Determine the (X, Y) coordinate at the center of the cell enclosing the given text.  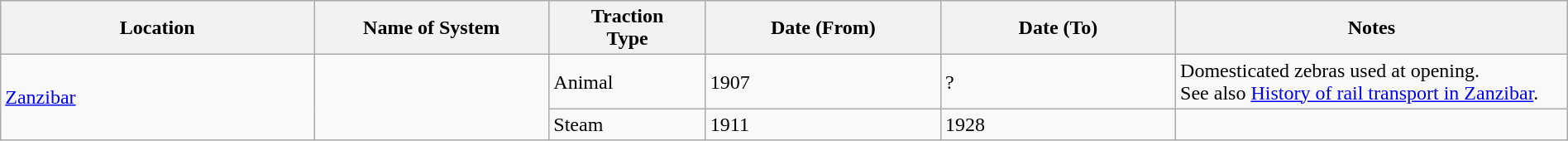
Date (From) (823, 28)
1911 (823, 124)
TractionType (627, 28)
1928 (1058, 124)
Name of System (432, 28)
? (1058, 81)
Date (To) (1058, 28)
Steam (627, 124)
Zanzibar (157, 98)
1907 (823, 81)
Location (157, 28)
Notes (1372, 28)
Domesticated zebras used at opening.See also History of rail transport in Zanzibar. (1372, 81)
Animal (627, 81)
